Capture the cell that displays the provided text and extract its [x, y] central coordinate. 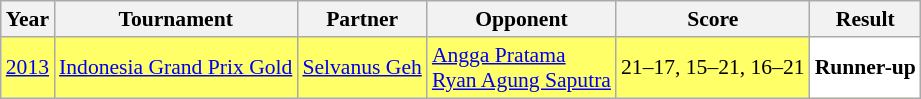
Tournament [176, 19]
Year [28, 19]
Partner [362, 19]
Selvanus Geh [362, 68]
21–17, 15–21, 16–21 [713, 68]
2013 [28, 68]
Result [866, 19]
Score [713, 19]
Angga Pratama Ryan Agung Saputra [522, 68]
Runner-up [866, 68]
Indonesia Grand Prix Gold [176, 68]
Opponent [522, 19]
